Return the (X, Y) coordinate for the center point of the cell that contains the specified text.  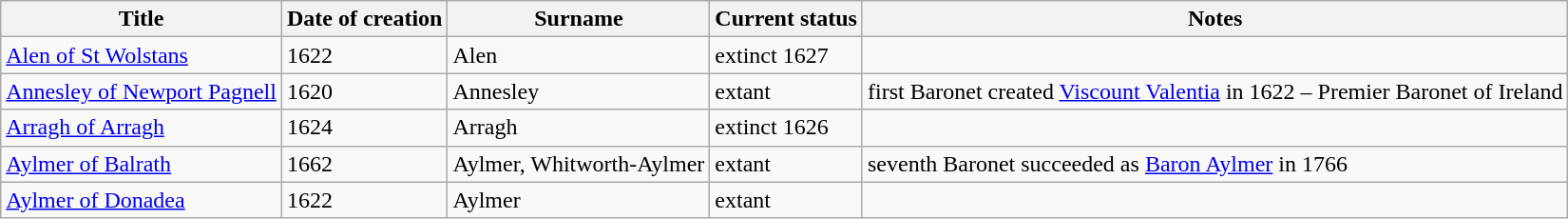
1620 (365, 91)
Date of creation (365, 19)
Surname (579, 19)
Arragh (579, 128)
first Baronet created Viscount Valentia in 1622 – Premier Baronet of Ireland (1214, 91)
1624 (365, 128)
Alen of St Wolstans (142, 55)
Annesley of Newport Pagnell (142, 91)
extinct 1626 (787, 128)
Notes (1214, 19)
Aylmer, Whitworth-Aylmer (579, 164)
Title (142, 19)
Aylmer of Donadea (142, 200)
seventh Baronet succeeded as Baron Aylmer in 1766 (1214, 164)
Alen (579, 55)
1662 (365, 164)
Aylmer of Balrath (142, 164)
Arragh of Arragh (142, 128)
Aylmer (579, 200)
Current status (787, 19)
extinct 1627 (787, 55)
Annesley (579, 91)
